Capture the cell that displays the provided text and extract its [x, y] central coordinate. 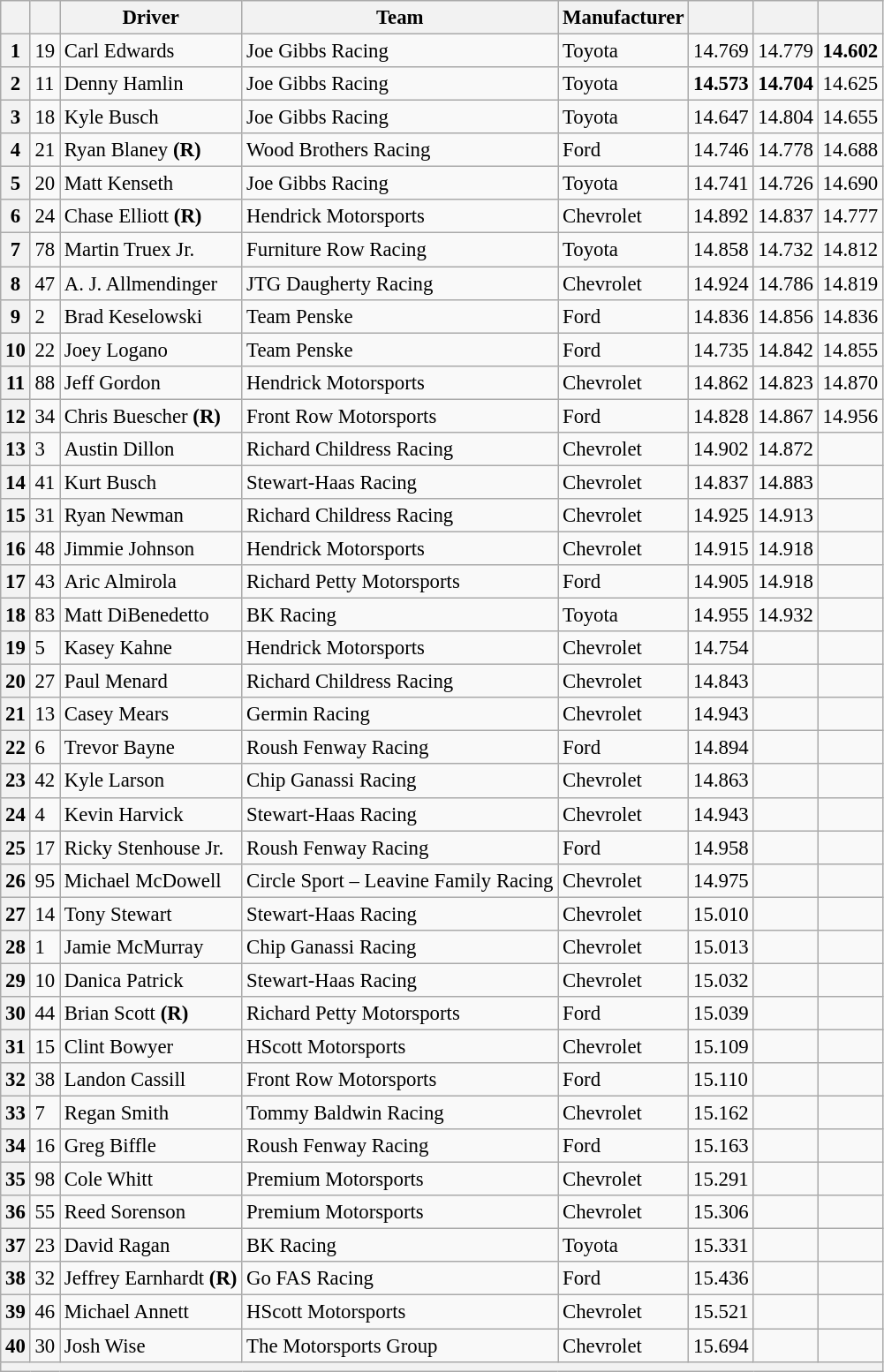
14.870 [850, 382]
55 [44, 1212]
14.856 [786, 316]
Ryan Blaney (R) [151, 150]
14.819 [850, 283]
15.694 [721, 1346]
15.331 [721, 1246]
Circle Sport – Leavine Family Racing [400, 880]
Brian Scott (R) [151, 1014]
15.162 [721, 1113]
14.786 [786, 283]
8 [16, 283]
Go FAS Racing [400, 1279]
41 [44, 482]
14.843 [721, 682]
14.769 [721, 51]
The Motorsports Group [400, 1346]
Tommy Baldwin Racing [400, 1113]
Josh Wise [151, 1346]
46 [44, 1312]
Jamie McMurray [151, 947]
Landon Cassill [151, 1080]
14.573 [721, 84]
Kurt Busch [151, 482]
14.883 [786, 482]
Denny Hamlin [151, 84]
14.777 [850, 216]
42 [44, 781]
Austin Dillon [151, 449]
14.823 [786, 382]
15.039 [721, 1014]
25 [16, 848]
14.862 [721, 382]
14.956 [850, 416]
Chris Buescher (R) [151, 416]
Danica Patrick [151, 980]
A. J. Allmendinger [151, 283]
43 [44, 582]
14.726 [786, 184]
14.867 [786, 416]
40 [16, 1346]
Kasey Kahne [151, 648]
Clint Bowyer [151, 1046]
Martin Truex Jr. [151, 250]
15.306 [721, 1212]
Casey Mears [151, 714]
Kyle Larson [151, 781]
14.779 [786, 51]
Regan Smith [151, 1113]
Germin Racing [400, 714]
15.109 [721, 1046]
14.602 [850, 51]
14.828 [721, 416]
12 [16, 416]
88 [44, 382]
14.688 [850, 150]
Ricky Stenhouse Jr. [151, 848]
39 [16, 1312]
14.932 [786, 615]
95 [44, 880]
15.013 [721, 947]
Greg Biffle [151, 1146]
98 [44, 1180]
48 [44, 548]
15.032 [721, 980]
47 [44, 283]
Aric Almirola [151, 582]
14.778 [786, 150]
14.855 [850, 350]
Tony Stewart [151, 914]
Brad Keselowski [151, 316]
35 [16, 1180]
Furniture Row Racing [400, 250]
14.902 [721, 449]
78 [44, 250]
14.858 [721, 250]
Manufacturer [623, 18]
Ryan Newman [151, 516]
14.741 [721, 184]
14.872 [786, 449]
Jeffrey Earnhardt (R) [151, 1279]
14.975 [721, 880]
Jeff Gordon [151, 382]
14.905 [721, 582]
JTG Daugherty Racing [400, 283]
14.754 [721, 648]
Chase Elliott (R) [151, 216]
14.925 [721, 516]
14.892 [721, 216]
Cole Whitt [151, 1180]
Kyle Busch [151, 117]
14.924 [721, 283]
15.010 [721, 914]
44 [44, 1014]
14.842 [786, 350]
Michael McDowell [151, 880]
14.894 [721, 748]
14.690 [850, 184]
15.163 [721, 1146]
14.913 [786, 516]
Wood Brothers Racing [400, 150]
14.804 [786, 117]
15.436 [721, 1279]
Carl Edwards [151, 51]
Jimmie Johnson [151, 548]
14.812 [850, 250]
14.863 [721, 781]
Team [400, 18]
9 [16, 316]
14.955 [721, 615]
26 [16, 880]
Paul Menard [151, 682]
14.732 [786, 250]
Reed Sorenson [151, 1212]
14.746 [721, 150]
Driver [151, 18]
14.958 [721, 848]
36 [16, 1212]
14.735 [721, 350]
14.915 [721, 548]
15.521 [721, 1312]
33 [16, 1113]
14.625 [850, 84]
14.704 [786, 84]
Matt Kenseth [151, 184]
Trevor Bayne [151, 748]
Michael Annett [151, 1312]
Joey Logano [151, 350]
83 [44, 615]
15.291 [721, 1180]
28 [16, 947]
15.110 [721, 1080]
14.655 [850, 117]
37 [16, 1246]
David Ragan [151, 1246]
Matt DiBenedetto [151, 615]
29 [16, 980]
14.647 [721, 117]
Kevin Harvick [151, 814]
